Provide the (X, Y) coordinate of the cell's center where the given text is located.  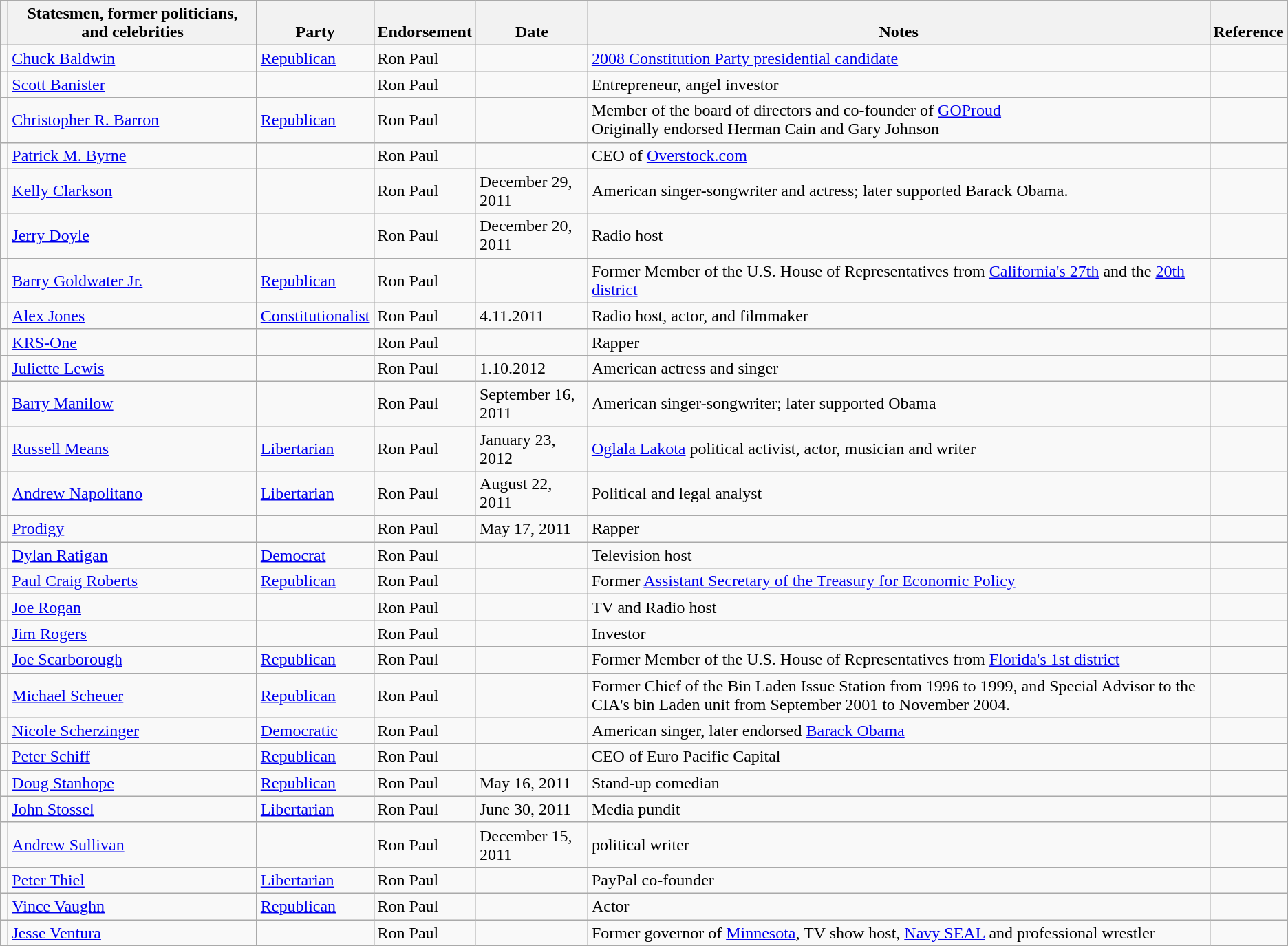
American singer-songwriter; later supported Obama (899, 403)
December 29, 2011 (531, 191)
Member of the board of directors and co-founder of GOProudOriginally endorsed Herman Cain and Gary Johnson (899, 120)
September 16, 2011 (531, 403)
Alex Jones (132, 316)
Andrew Napolitano (132, 494)
August 22, 2011 (531, 494)
American actress and singer (899, 368)
Actor (899, 906)
Russell Means (132, 449)
Statesmen, former politicians, and celebrities (132, 23)
Kelly Clarkson (132, 191)
Former Member of the U.S. House of Representatives from California's 27th and the 20th district (899, 281)
Former Member of the U.S. House of Representatives from Florida's 1st district (899, 660)
Jerry Doyle (132, 235)
Stand-up comedian (899, 783)
4.11.2011 (531, 316)
December 15, 2011 (531, 845)
Juliette Lewis (132, 368)
Christopher R. Barron (132, 120)
May 17, 2011 (531, 529)
Entrepreneur, angel investor (899, 85)
Joe Rogan (132, 608)
Political and legal analyst (899, 494)
American singer-songwriter and actress; later supported Barack Obama. (899, 191)
Nicole Scherzinger (132, 731)
KRS-One (132, 342)
Prodigy (132, 529)
Peter Schiff (132, 757)
Date (531, 23)
Notes (899, 23)
Chuck Baldwin (132, 58)
Oglala Lakota political activist, actor, musician and writer (899, 449)
Barry Manilow (132, 403)
2008 Constitution Party presidential candidate (899, 58)
Patrick M. Byrne (132, 155)
Peter Thiel (132, 880)
Scott Banister (132, 85)
Endorsement (425, 23)
Vince Vaughn (132, 906)
Former Chief of the Bin Laden Issue Station from 1996 to 1999, and Special Advisor to the CIA's bin Laden unit from September 2001 to November 2004. (899, 695)
Television host (899, 555)
Democratic (315, 731)
January 23, 2012 (531, 449)
Constitutionalist (315, 316)
TV and Radio host (899, 608)
May 16, 2011 (531, 783)
CEO of Overstock.com (899, 155)
Barry Goldwater Jr. (132, 281)
Joe Scarborough (132, 660)
Doug Stanhope (132, 783)
Democrat (315, 555)
December 20, 2011 (531, 235)
1.10.2012 (531, 368)
American singer, later endorsed Barack Obama (899, 731)
Media pundit (899, 809)
Paul Craig Roberts (132, 581)
Reference (1248, 23)
Jim Rogers (132, 634)
Party (315, 23)
political writer (899, 845)
Dylan Ratigan (132, 555)
Former Assistant Secretary of the Treasury for Economic Policy (899, 581)
Former governor of Minnesota, TV show host, Navy SEAL and professional wrestler (899, 932)
CEO of Euro Pacific Capital (899, 757)
Investor (899, 634)
Michael Scheuer (132, 695)
Andrew Sullivan (132, 845)
Radio host (899, 235)
June 30, 2011 (531, 809)
Jesse Ventura (132, 932)
John Stossel (132, 809)
PayPal co-founder (899, 880)
Radio host, actor, and filmmaker (899, 316)
